Locate the cell with the specified text and output its [X, Y] center coordinate. 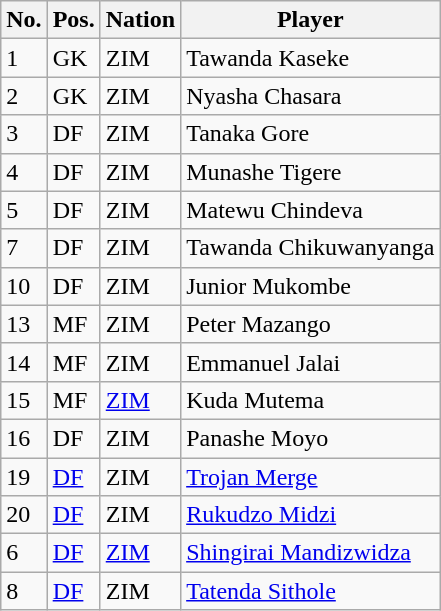
Kuda Mutema [310, 400]
6 [24, 553]
Pos. [74, 20]
Nation [140, 20]
8 [24, 591]
1 [24, 58]
Peter Mazango [310, 324]
16 [24, 438]
5 [24, 210]
Matewu Chindeva [310, 210]
Player [310, 20]
19 [24, 477]
Junior Mukombe [310, 286]
7 [24, 248]
14 [24, 362]
10 [24, 286]
No. [24, 20]
Tawanda Kaseke [310, 58]
Panashe Moyo [310, 438]
Rukudzo Midzi [310, 515]
2 [24, 96]
Tawanda Chikuwanyanga [310, 248]
Nyasha Chasara [310, 96]
15 [24, 400]
13 [24, 324]
Munashe Tigere [310, 172]
3 [24, 134]
Emmanuel Jalai [310, 362]
Tanaka Gore [310, 134]
Tatenda Sithole [310, 591]
Shingirai Mandizwidza [310, 553]
4 [24, 172]
Trojan Merge [310, 477]
20 [24, 515]
